Scan for the cell matching the given text and deliver its [X, Y] coordinate at center. 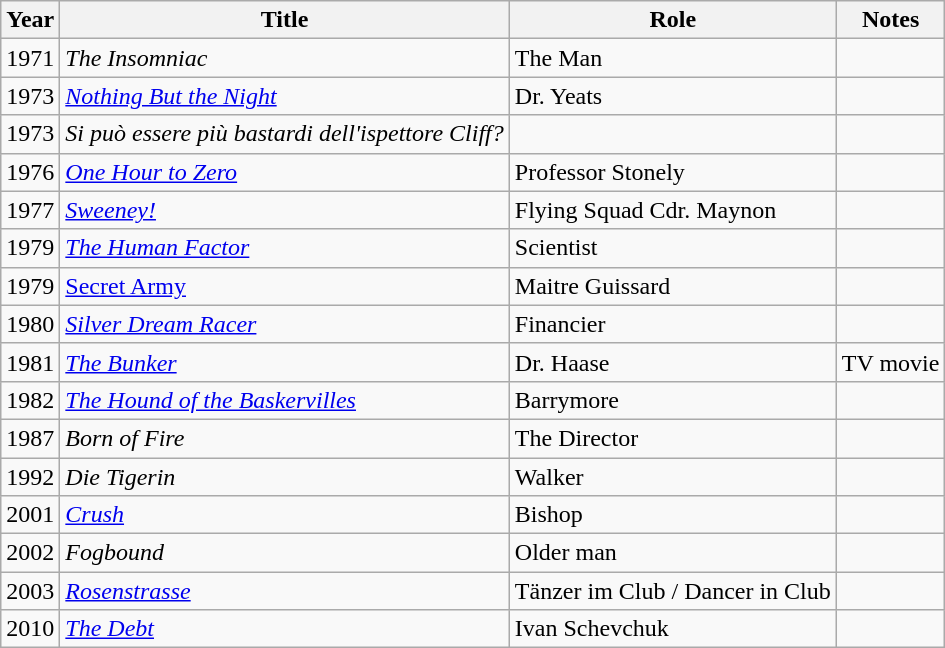
Rosenstrasse [285, 591]
Tänzer im Club / Dancer in Club [672, 591]
2001 [30, 515]
Year [30, 20]
Scientist [672, 248]
Older man [672, 553]
Walker [672, 477]
Dr. Yeats [672, 96]
Maitre Guissard [672, 286]
Die Tigerin [285, 477]
1977 [30, 210]
Barrymore [672, 400]
The Human Factor [285, 248]
Professor Stonely [672, 172]
Si può essere più bastardi dell'ispettore Cliff? [285, 134]
1980 [30, 324]
Notes [890, 20]
1987 [30, 438]
Born of Fire [285, 438]
2010 [30, 629]
The Director [672, 438]
Secret Army [285, 286]
Financier [672, 324]
2002 [30, 553]
Silver Dream Racer [285, 324]
2003 [30, 591]
1976 [30, 172]
The Insomniac [285, 58]
1992 [30, 477]
The Man [672, 58]
Role [672, 20]
Dr. Haase [672, 362]
The Bunker [285, 362]
1982 [30, 400]
TV movie [890, 362]
One Hour to Zero [285, 172]
The Debt [285, 629]
Sweeney! [285, 210]
Ivan Schevchuk [672, 629]
Bishop [672, 515]
1971 [30, 58]
Title [285, 20]
Fogbound [285, 553]
1981 [30, 362]
Nothing But the Night [285, 96]
The Hound of the Baskervilles [285, 400]
Crush [285, 515]
Flying Squad Cdr. Maynon [672, 210]
